Identify which cell holds the provided text, then report its [x, y] central coordinate. 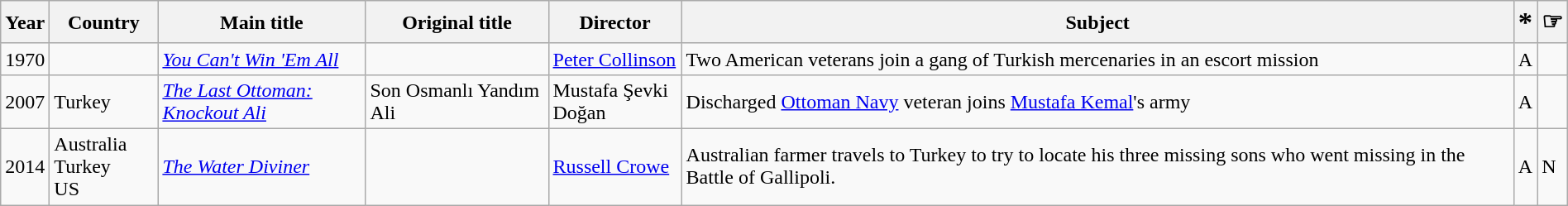
Subject [1097, 22]
Discharged Ottoman Navy veteran joins Mustafa Kemal's army [1097, 101]
N [1553, 166]
Director [615, 22]
2014 [25, 166]
AustraliaTurkeyUS [104, 166]
Son Osmanlı Yandım Ali [457, 101]
Peter Collinson [615, 59]
Main title [261, 22]
The Water Diviner [261, 166]
1970 [25, 59]
Turkey [104, 101]
Russell Crowe [615, 166]
Mustafa Şevki Doğan [615, 101]
You Can't Win 'Em All [261, 59]
Two American veterans join a gang of Turkish mercenaries in an escort mission [1097, 59]
Year [25, 22]
* [1525, 22]
Country [104, 22]
Australian farmer travels to Turkey to try to locate his three missing sons who went missing in the Battle of Gallipoli. [1097, 166]
☞ [1553, 22]
Original title [457, 22]
2007 [25, 101]
The Last Ottoman: Knockout Ali [261, 101]
